Determine the (x, y) coordinate at the center of the cell enclosing the given text.  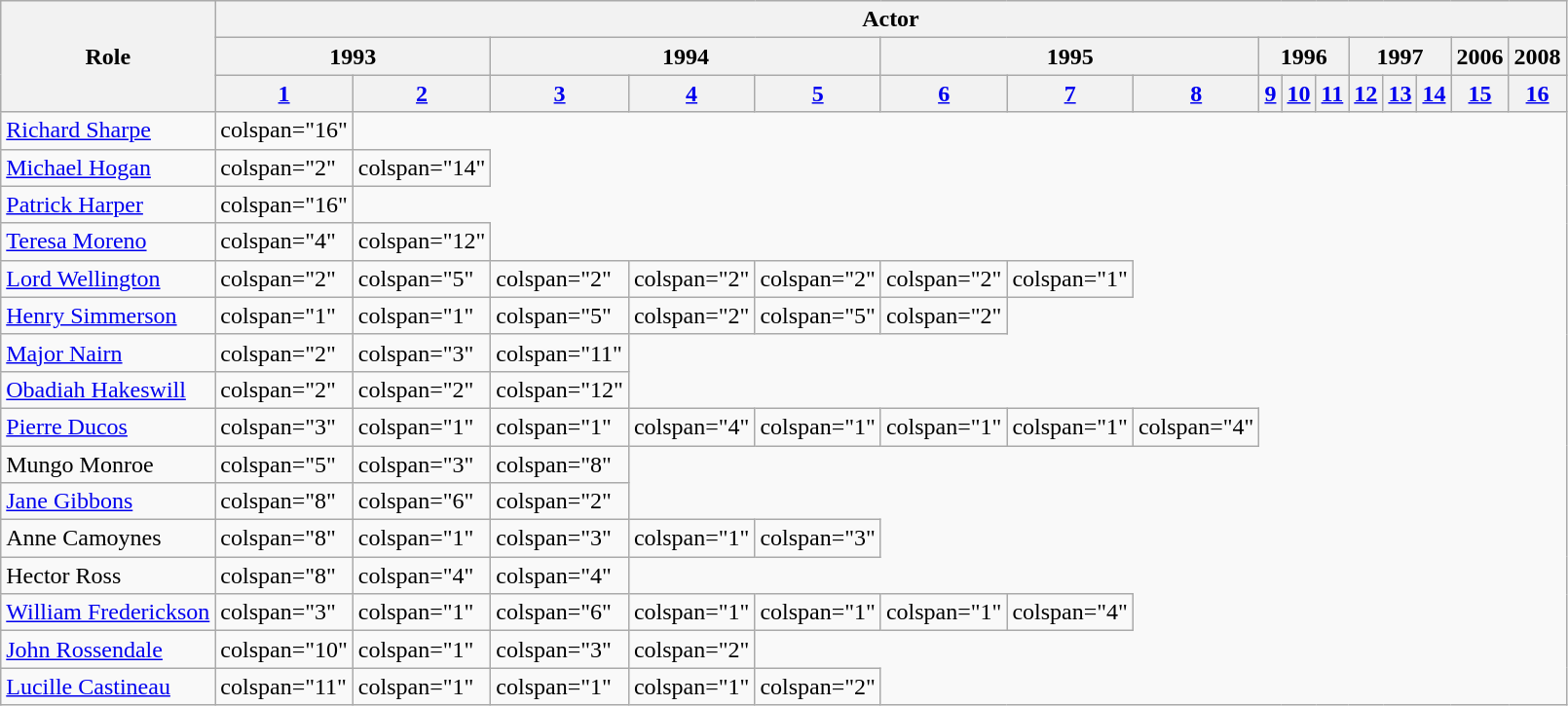
Lucille Castineau (108, 687)
colspan="10" (284, 650)
1994 (686, 56)
11 (1332, 93)
9 (1270, 93)
2008 (1537, 56)
15 (1480, 93)
5 (818, 93)
Henry Simmerson (108, 316)
William Frederickson (108, 613)
16 (1537, 93)
2 (422, 93)
13 (1400, 93)
Anne Camoynes (108, 539)
1996 (1304, 56)
John Rossendale (108, 650)
1993 (353, 56)
1995 (1069, 56)
3 (560, 93)
Lord Wellington (108, 279)
8 (1196, 93)
Jane Gibbons (108, 502)
Pierre Ducos (108, 427)
Major Nairn (108, 353)
7 (1070, 93)
1997 (1400, 56)
4 (691, 93)
Actor (890, 19)
14 (1434, 93)
Teresa Moreno (108, 242)
Richard Sharpe (108, 130)
Patrick Harper (108, 204)
1 (284, 93)
Obadiah Hakeswill (108, 390)
Hector Ross (108, 576)
12 (1365, 93)
Michael Hogan (108, 167)
Mungo Monroe (108, 464)
6 (944, 93)
colspan="14" (422, 167)
2006 (1480, 56)
10 (1299, 93)
Role (108, 56)
